Capture the cell that displays the provided text and extract its [x, y] central coordinate. 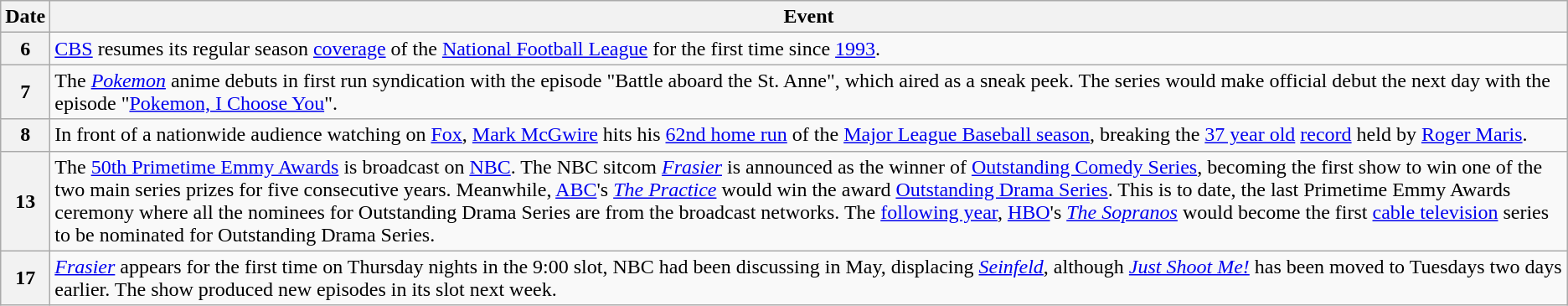
17 [25, 278]
8 [25, 135]
6 [25, 49]
Event [809, 17]
CBS resumes its regular season coverage of the National Football League for the first time since 1993. [809, 49]
7 [25, 92]
Date [25, 17]
13 [25, 201]
